For the text-containing cell, return its midpoint in [X, Y] coordinate format. 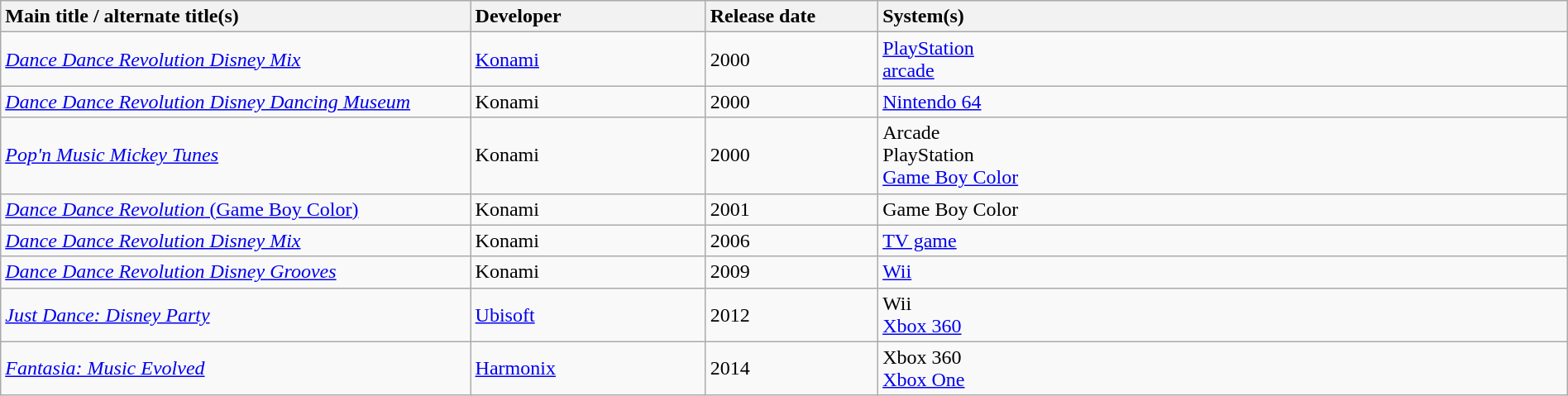
Dance Dance Revolution Disney Grooves [236, 272]
Xbox 360Xbox One [1223, 369]
Main title / alternate title(s) [236, 17]
Dance Dance Revolution Disney Dancing Museum [236, 102]
Wii [1223, 272]
WiiXbox 360 [1223, 314]
Game Boy Color [1223, 209]
PlayStationarcade [1223, 60]
2014 [791, 369]
2012 [791, 314]
Nintendo 64 [1223, 102]
ArcadePlayStationGame Boy Color [1223, 155]
System(s) [1223, 17]
TV game [1223, 241]
2009 [791, 272]
Harmonix [588, 369]
Release date [791, 17]
Ubisoft [588, 314]
Dance Dance Revolution (Game Boy Color) [236, 209]
Pop'n Music Mickey Tunes [236, 155]
2006 [791, 241]
Just Dance: Disney Party [236, 314]
Developer [588, 17]
Fantasia: Music Evolved [236, 369]
2001 [791, 209]
